Find where the given text appears and provide that cell's center as (x, y) coordinate. 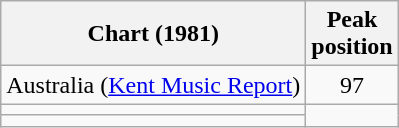
97 (352, 85)
Peakposition (352, 34)
Australia (Kent Music Report) (154, 85)
Chart (1981) (154, 34)
